From the cell containing the given text, extract its center point as [X, Y] coordinate. 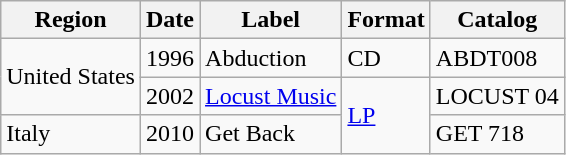
Locust Music [271, 96]
Get Back [271, 134]
Date [170, 20]
LOCUST 04 [497, 96]
LP [386, 115]
2010 [170, 134]
Format [386, 20]
Abduction [271, 58]
GET 718 [497, 134]
Italy [71, 134]
2002 [170, 96]
Catalog [497, 20]
Region [71, 20]
United States [71, 77]
ABDT008 [497, 58]
Label [271, 20]
1996 [170, 58]
CD [386, 58]
